Determine the (x, y) coordinate at the center of the cell enclosing the given text.  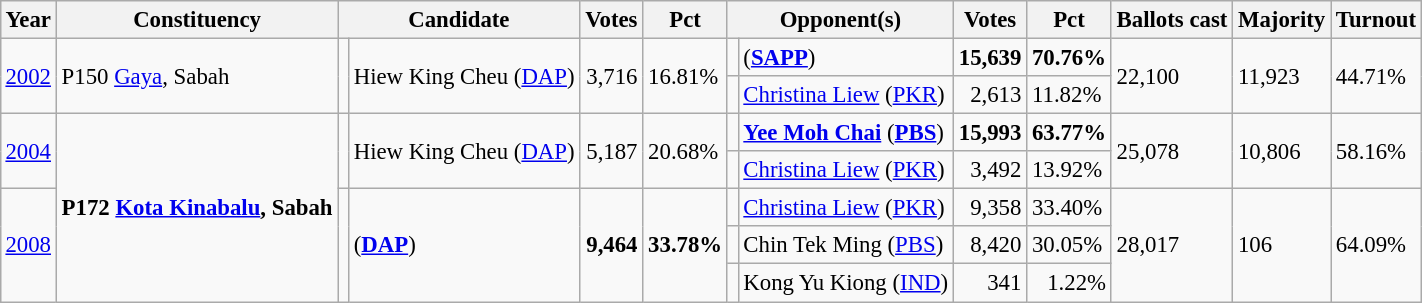
3,492 (990, 170)
Turnout (1376, 20)
63.77% (1070, 133)
13.92% (1070, 170)
Kong Yu Kiong (IND) (846, 283)
Candidate (459, 20)
(SAPP) (846, 57)
Opponent(s) (840, 20)
15,993 (990, 133)
P172 Kota Kinabalu, Sabah (197, 208)
2004 (28, 152)
30.05% (1070, 245)
3,716 (612, 76)
11.82% (1070, 95)
44.71% (1376, 76)
(DAP) (464, 246)
33.78% (686, 246)
2002 (28, 76)
Constituency (197, 20)
Year (28, 20)
5,187 (612, 152)
P150 Gaya, Sabah (197, 76)
25,078 (1172, 152)
106 (1282, 246)
Ballots cast (1172, 20)
2008 (28, 246)
16.81% (686, 76)
15,639 (990, 57)
1.22% (1070, 283)
Chin Tek Ming (PBS) (846, 245)
Yee Moh Chai (PBS) (846, 133)
10,806 (1282, 152)
341 (990, 283)
64.09% (1376, 246)
Majority (1282, 20)
8,420 (990, 245)
9,464 (612, 246)
20.68% (686, 152)
11,923 (1282, 76)
28,017 (1172, 246)
70.76% (1070, 57)
9,358 (990, 208)
2,613 (990, 95)
33.40% (1070, 208)
22,100 (1172, 76)
58.16% (1376, 152)
